From the cell containing the given text, extract its center point as (X, Y) coordinate. 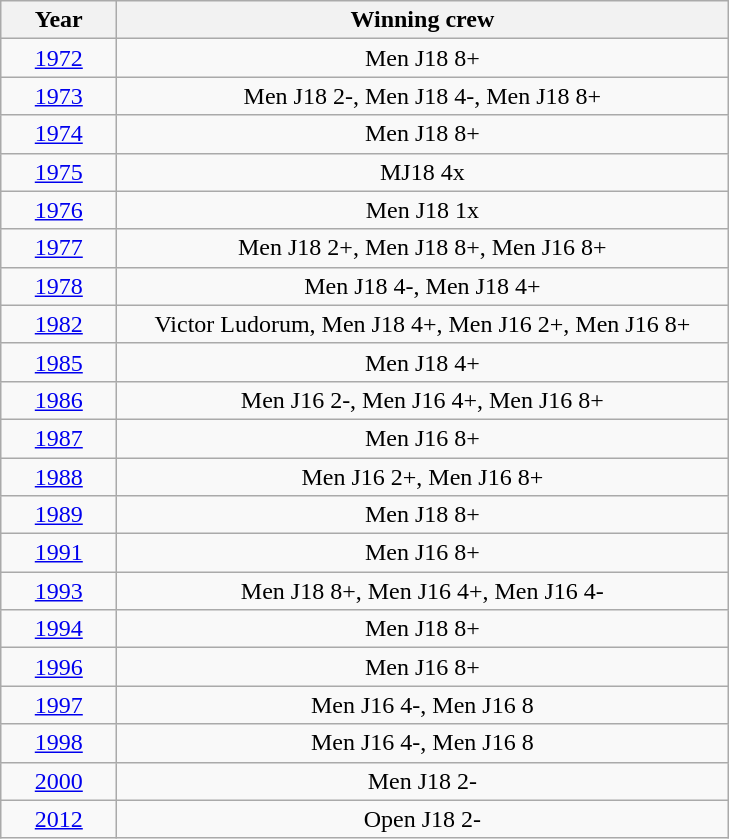
Winning crew (422, 20)
Men J18 2+, Men J18 8+, Men J16 8+ (422, 248)
Men J18 2-, Men J18 4-, Men J18 8+ (422, 96)
Men J18 1x (422, 210)
1998 (59, 743)
2000 (59, 781)
Men J18 2- (422, 781)
1973 (59, 96)
Men J18 4+ (422, 362)
Year (59, 20)
MJ18 4x (422, 172)
1976 (59, 210)
Men J16 2-, Men J16 4+, Men J16 8+ (422, 400)
Open J18 2- (422, 819)
Men J18 4-, Men J18 4+ (422, 286)
1972 (59, 58)
1988 (59, 477)
1987 (59, 438)
2012 (59, 819)
1989 (59, 515)
1993 (59, 591)
1986 (59, 400)
Victor Ludorum, Men J18 4+, Men J16 2+, Men J16 8+ (422, 324)
1975 (59, 172)
1977 (59, 248)
1985 (59, 362)
Men J18 8+, Men J16 4+, Men J16 4- (422, 591)
1978 (59, 286)
1994 (59, 629)
1991 (59, 553)
1997 (59, 705)
1996 (59, 667)
Men J16 2+, Men J16 8+ (422, 477)
1982 (59, 324)
1974 (59, 134)
